Search for the cell housing the specified text and yield its [X, Y] center coordinate. 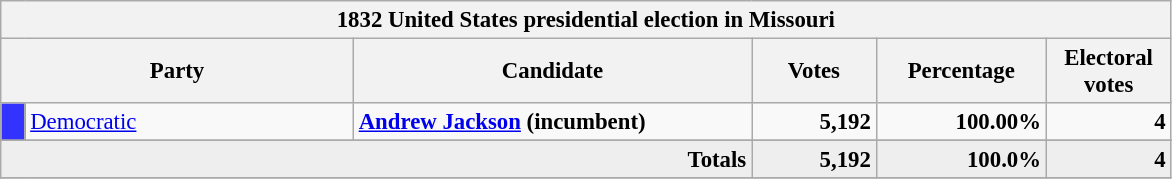
Candidate [552, 72]
Percentage [961, 72]
1832 United States presidential election in Missouri [586, 20]
Votes [814, 72]
Totals [376, 160]
Party [178, 72]
100.00% [961, 122]
Democratic [189, 122]
100.0% [961, 160]
Andrew Jackson (incumbent) [552, 122]
Electoral votes [1108, 72]
